Search for the cell housing the specified text and yield its [X, Y] center coordinate. 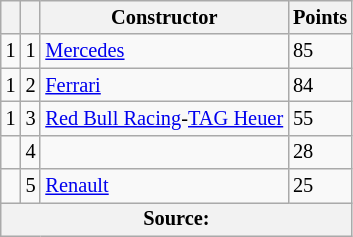
25 [320, 186]
Ferrari [164, 85]
84 [320, 85]
5 [31, 186]
Mercedes [164, 51]
Points [320, 17]
55 [320, 118]
Renault [164, 186]
28 [320, 152]
Source: [176, 219]
Red Bull Racing-TAG Heuer [164, 118]
Constructor [164, 17]
3 [31, 118]
4 [31, 152]
2 [31, 85]
85 [320, 51]
